Capture the cell that displays the provided text and extract its [x, y] central coordinate. 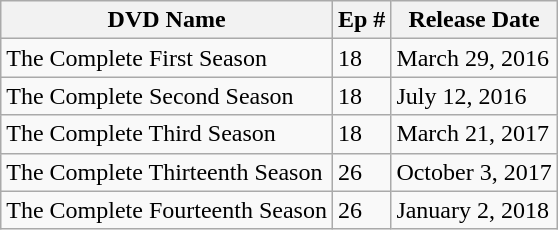
March 21, 2017 [474, 134]
The Complete Third Season [167, 134]
March 29, 2016 [474, 58]
The Complete First Season [167, 58]
The Complete Fourteenth Season [167, 210]
October 3, 2017 [474, 172]
July 12, 2016 [474, 96]
January 2, 2018 [474, 210]
The Complete Second Season [167, 96]
Ep # [361, 20]
Release Date [474, 20]
The Complete Thirteenth Season [167, 172]
DVD Name [167, 20]
